Scan for the cell matching the given text and deliver its (x, y) coordinate at center. 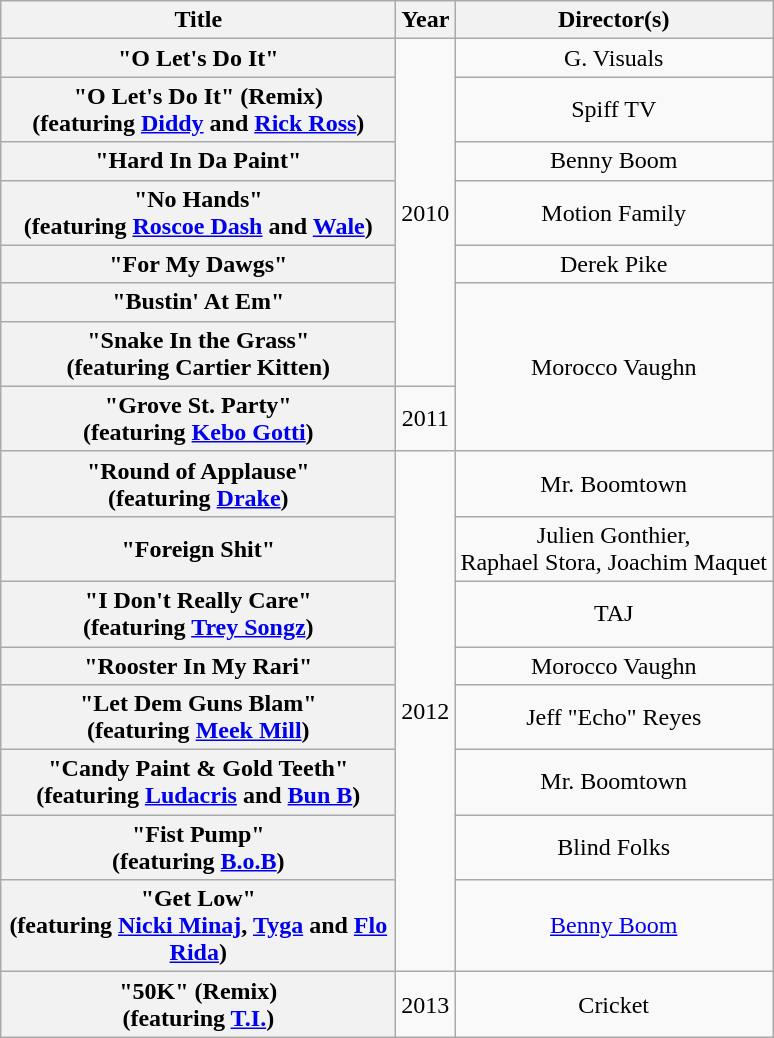
Cricket (614, 1004)
"Get Low"(featuring Nicki Minaj, Tyga and Flo Rida) (198, 926)
"Grove St. Party"(featuring Kebo Gotti) (198, 418)
"No Hands"(featuring Roscoe Dash and Wale) (198, 212)
Julien Gonthier, Raphael Stora, Joachim Maquet (614, 548)
Motion Family (614, 212)
"For My Dawgs" (198, 264)
"Rooster In My Rari" (198, 665)
Derek Pike (614, 264)
Title (198, 20)
"Snake In the Grass"(featuring Cartier Kitten) (198, 354)
"Bustin' At Em" (198, 302)
Year (426, 20)
Jeff "Echo" Reyes (614, 718)
2012 (426, 711)
Spiff TV (614, 110)
2010 (426, 212)
Director(s) (614, 20)
"O Let's Do It" (Remix)(featuring Diddy and Rick Ross) (198, 110)
Blind Folks (614, 848)
"Hard In Da Paint" (198, 161)
2013 (426, 1004)
"Round of Applause"(featuring Drake) (198, 484)
G. Visuals (614, 58)
"Foreign Shit" (198, 548)
"50K" (Remix)(featuring T.I.) (198, 1004)
"Candy Paint & Gold Teeth"(featuring Ludacris and Bun B) (198, 782)
"O Let's Do It" (198, 58)
TAJ (614, 614)
2011 (426, 418)
"Let Dem Guns Blam"(featuring Meek Mill) (198, 718)
"Fist Pump"(featuring B.o.B) (198, 848)
"I Don't Really Care"(featuring Trey Songz) (198, 614)
